For the text-containing cell, return its midpoint in [x, y] coordinate format. 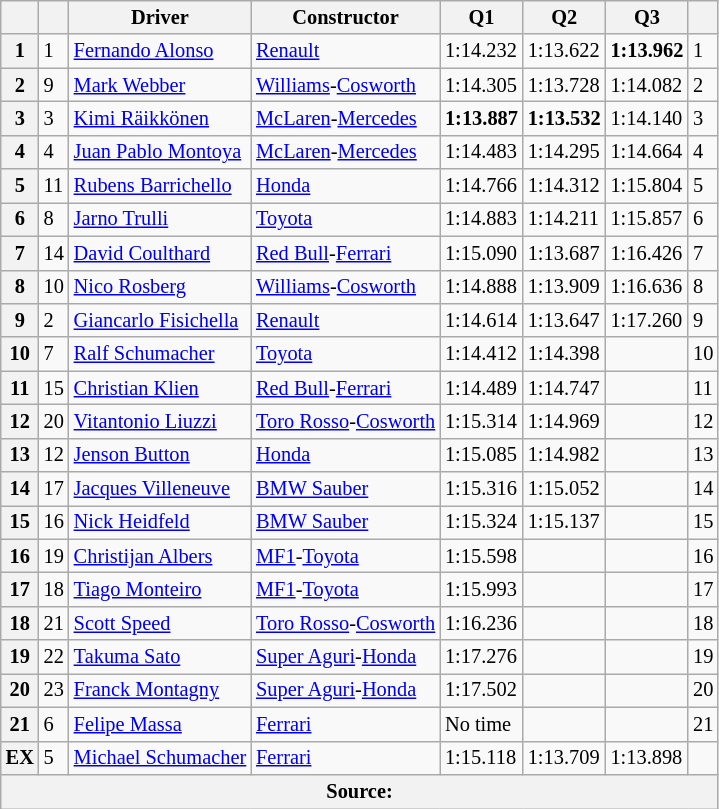
1:13.687 [564, 253]
1:15.137 [564, 522]
1:14.082 [648, 85]
1:13.532 [564, 118]
Fernando Alonso [160, 51]
1:14.664 [648, 152]
1:14.305 [482, 85]
Q2 [564, 17]
1:15.598 [482, 556]
1:14.211 [564, 219]
Jenson Button [160, 455]
1:14.883 [482, 219]
1:16.426 [648, 253]
1:14.312 [564, 186]
Tiago Monteiro [160, 589]
1:15.314 [482, 421]
1:15.804 [648, 186]
Jacques Villeneuve [160, 489]
1:14.766 [482, 186]
1:14.747 [564, 388]
Takuma Sato [160, 657]
Rubens Barrichello [160, 186]
1:15.052 [564, 489]
Felipe Massa [160, 724]
1:13.622 [564, 51]
Constructor [346, 17]
1:15.993 [482, 589]
1:13.962 [648, 51]
Christijan Albers [160, 556]
1:13.709 [564, 758]
1:17.502 [482, 690]
1:14.888 [482, 287]
1:15.857 [648, 219]
1:14.140 [648, 118]
Q1 [482, 17]
1:15.316 [482, 489]
Christian Klien [160, 388]
1:13.887 [482, 118]
1:16.236 [482, 623]
No time [482, 724]
Juan Pablo Montoya [160, 152]
Mark Webber [160, 85]
23 [54, 690]
1:14.232 [482, 51]
1:14.489 [482, 388]
Vitantonio Liuzzi [160, 421]
1:14.614 [482, 320]
Franck Montagny [160, 690]
1:14.412 [482, 354]
1:14.969 [564, 421]
EX [20, 758]
1:14.398 [564, 354]
David Coulthard [160, 253]
1:17.260 [648, 320]
1:15.085 [482, 455]
Giancarlo Fisichella [160, 320]
Nick Heidfeld [160, 522]
Source: [360, 791]
Q3 [648, 17]
Ralf Schumacher [160, 354]
1:13.647 [564, 320]
Jarno Trulli [160, 219]
1:17.276 [482, 657]
1:14.982 [564, 455]
1:15.090 [482, 253]
Michael Schumacher [160, 758]
Driver [160, 17]
Scott Speed [160, 623]
1:14.483 [482, 152]
Nico Rosberg [160, 287]
22 [54, 657]
1:13.898 [648, 758]
1:15.324 [482, 522]
1:16.636 [648, 287]
1:13.909 [564, 287]
1:13.728 [564, 85]
1:15.118 [482, 758]
1:14.295 [564, 152]
Kimi Räikkönen [160, 118]
